Return the [x, y] coordinate for the center point of the cell that contains the specified text.  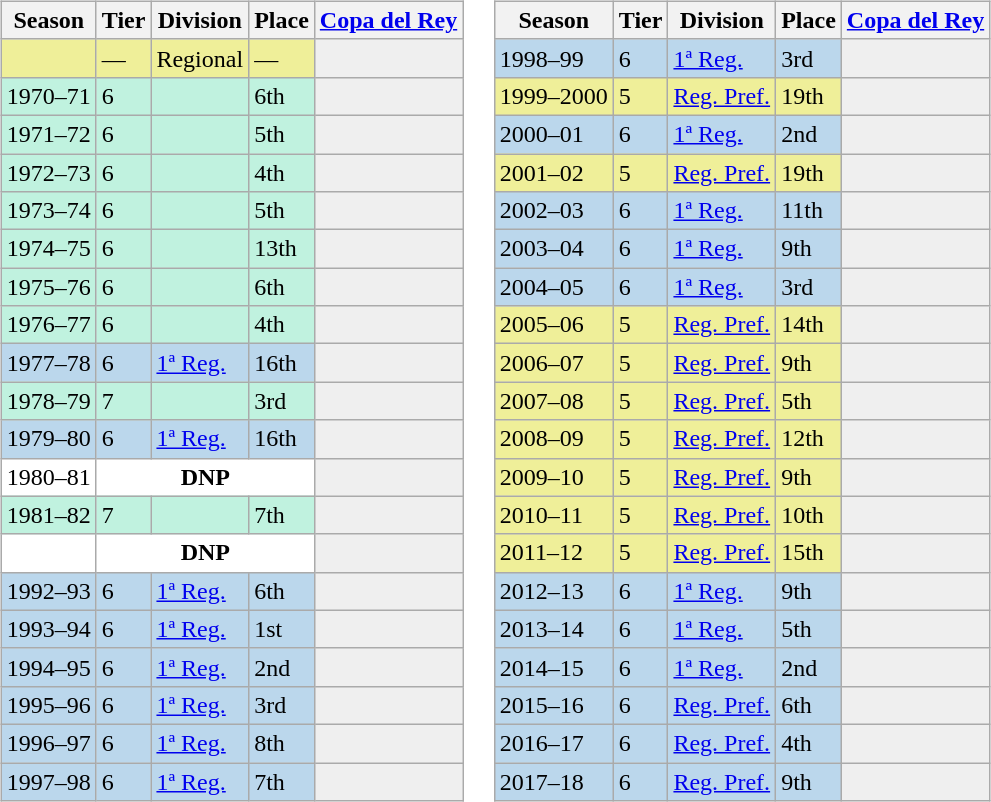
1993–94 [48, 629]
8th [282, 743]
1995–96 [48, 705]
13th [282, 249]
2010–11 [554, 515]
1981–82 [48, 515]
2006–07 [554, 363]
2017–18 [554, 781]
2004–05 [554, 287]
2000–01 [554, 134]
1976–77 [48, 325]
2016–17 [554, 743]
1979–80 [48, 439]
1972–73 [48, 173]
1994–95 [48, 667]
1997–98 [48, 781]
2013–14 [554, 629]
Regional [200, 58]
2005–06 [554, 325]
2014–15 [554, 667]
2011–12 [554, 553]
1999–2000 [554, 96]
2008–09 [554, 439]
1980–81 [48, 477]
10th [809, 515]
2007–08 [554, 401]
2001–02 [554, 173]
2002–03 [554, 211]
1992–93 [48, 591]
2003–04 [554, 249]
2015–16 [554, 705]
2009–10 [554, 477]
14th [809, 325]
15th [809, 553]
1973–74 [48, 211]
1971–72 [48, 134]
1974–75 [48, 249]
1975–76 [48, 287]
1977–78 [48, 363]
1978–79 [48, 401]
2012–13 [554, 591]
1998–99 [554, 58]
1970–71 [48, 96]
1st [282, 629]
12th [809, 439]
1996–97 [48, 743]
11th [809, 211]
